Locate the cell with the specified text and output its (X, Y) center coordinate. 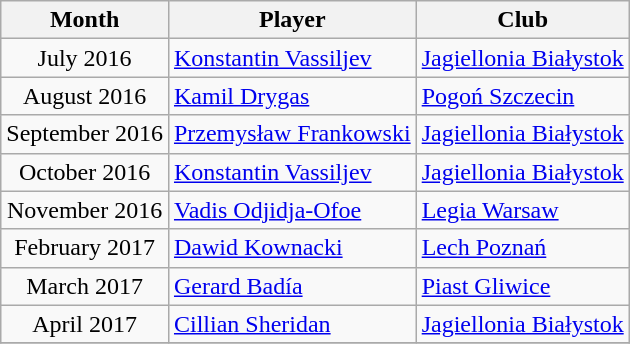
Piast Gliwice (522, 286)
Month (85, 20)
Cillian Sheridan (292, 324)
Lech Poznań (522, 248)
April 2017 (85, 324)
July 2016 (85, 58)
September 2016 (85, 134)
Dawid Kownacki (292, 248)
Legia Warsaw (522, 210)
Przemysław Frankowski (292, 134)
Vadis Odjidja-Ofoe (292, 210)
November 2016 (85, 210)
Pogoń Szczecin (522, 96)
October 2016 (85, 172)
Player (292, 20)
Kamil Drygas (292, 96)
March 2017 (85, 286)
Gerard Badía (292, 286)
August 2016 (85, 96)
Club (522, 20)
February 2017 (85, 248)
